Detect which cell encompasses the target text, then output its (x, y) center coordinate. 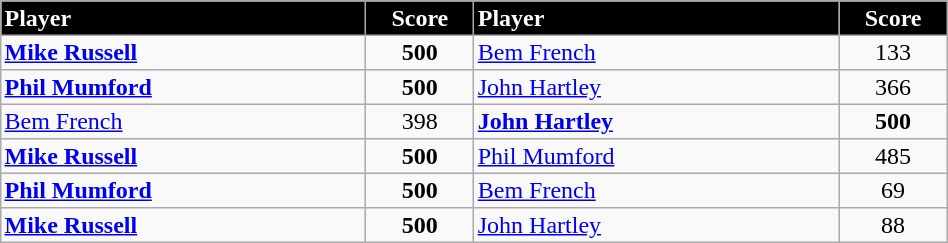
485 (893, 156)
88 (893, 225)
133 (893, 52)
69 (893, 190)
366 (893, 87)
398 (420, 121)
